Return (x, y) of the center of cell containing provided text 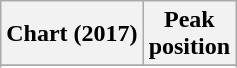
Peak position (189, 34)
Chart (2017) (72, 34)
